Locate the cell with the specified text and output its (x, y) center coordinate. 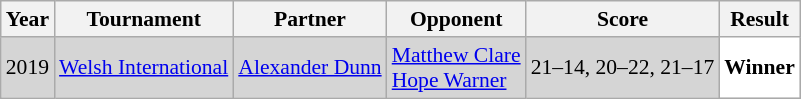
Winner (760, 68)
Partner (310, 19)
2019 (28, 68)
Tournament (144, 19)
Result (760, 19)
Welsh International (144, 68)
Year (28, 19)
Matthew Clare Hope Warner (456, 68)
Alexander Dunn (310, 68)
Score (623, 19)
Opponent (456, 19)
21–14, 20–22, 21–17 (623, 68)
